Return the (x, y) coordinate for the center point of the cell that contains the specified text.  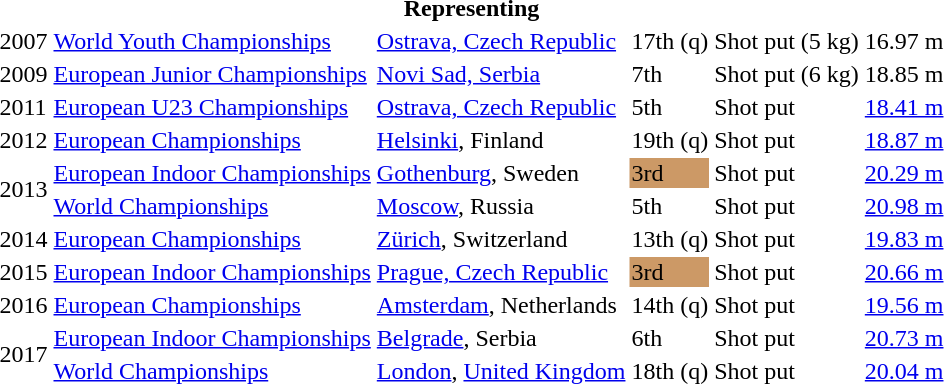
Zürich, Switzerland (501, 239)
6th (670, 338)
World Youth Championships (212, 41)
7th (670, 74)
17th (q) (670, 41)
European U23 Championships (212, 107)
14th (q) (670, 305)
13th (q) (670, 239)
Gothenburg, Sweden (501, 173)
Shot put (6 kg) (787, 74)
Helsinki, Finland (501, 140)
Novi Sad, Serbia (501, 74)
19th (q) (670, 140)
Moscow, Russia (501, 206)
Amsterdam, Netherlands (501, 305)
Shot put (5 kg) (787, 41)
Belgrade, Serbia (501, 338)
World Championships (212, 206)
European Junior Championships (212, 74)
Prague, Czech Republic (501, 272)
